Detect which cell encompasses the target text, then output its [x, y] center coordinate. 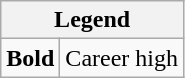
Career high [122, 58]
Bold [30, 58]
Legend [92, 20]
